Pinpoint the cell where the given text exists, returning its [x, y] midpoint coordinate. 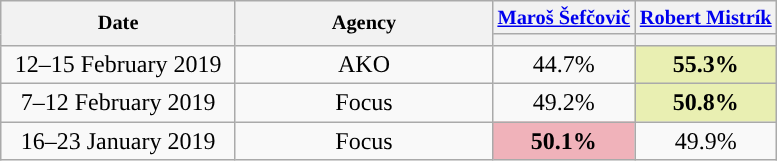
AKO [364, 64]
Agency [364, 24]
16–23 January 2019 [118, 141]
12–15 February 2019 [118, 64]
49.9% [706, 141]
50.8% [706, 103]
50.1% [564, 141]
Date [118, 24]
Robert Mistrík [706, 18]
7–12 February 2019 [118, 103]
44.7% [564, 64]
Maroš Šefčovič [564, 18]
55.3% [706, 64]
49.2% [564, 103]
